Identify which cell holds the provided text, then report its [x, y] central coordinate. 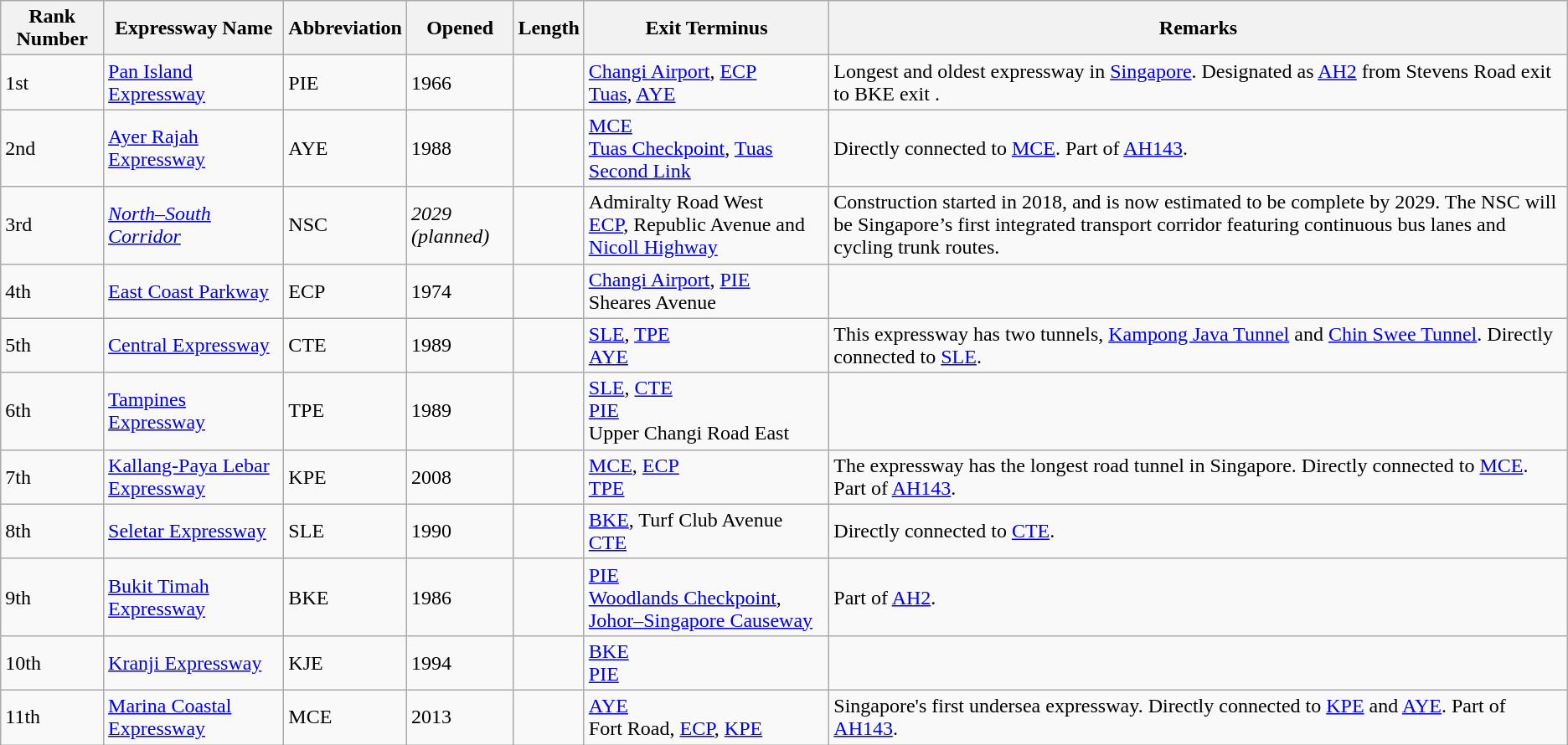
NSC [345, 225]
10th [52, 663]
Central Expressway [194, 345]
Abbreviation [345, 28]
4th [52, 291]
Directly connected to CTE. [1198, 531]
ECP [345, 291]
Kallang-Paya Lebar Expressway [194, 477]
The expressway has the longest road tunnel in Singapore. Directly connected to MCE. Part of AH143. [1198, 477]
SLE, CTE PIE Upper Changi Road East [706, 411]
3rd [52, 225]
East Coast Parkway [194, 291]
9th [52, 597]
AYE [345, 148]
1988 [459, 148]
MCE Tuas Checkpoint, Tuas Second Link [706, 148]
SLE, TPE AYE [706, 345]
BKE, Turf Club Avenue CTE [706, 531]
Bukit Timah Expressway [194, 597]
5th [52, 345]
8th [52, 531]
Longest and oldest expressway in Singapore. Designated as AH2 from Stevens Road exit to BKE exit . [1198, 82]
1974 [459, 291]
7th [52, 477]
Seletar Expressway [194, 531]
SLE [345, 531]
Changi Airport, ECP Tuas, AYE [706, 82]
North–South Corridor [194, 225]
1966 [459, 82]
Directly connected to MCE. Part of AH143. [1198, 148]
Kranji Expressway [194, 663]
Changi Airport, PIE Sheares Avenue [706, 291]
1994 [459, 663]
PIE Woodlands Checkpoint, Johor–Singapore Causeway [706, 597]
2nd [52, 148]
6th [52, 411]
2008 [459, 477]
AYE Fort Road, ECP, KPE [706, 717]
1986 [459, 597]
This expressway has two tunnels, Kampong Java Tunnel and Chin Swee Tunnel. Directly connected to SLE. [1198, 345]
Rank Number [52, 28]
Admiralty Road West ECP, Republic Avenue and Nicoll Highway [706, 225]
BKE PIE [706, 663]
Tampines Expressway [194, 411]
1st [52, 82]
Length [549, 28]
Exit Terminus [706, 28]
KPE [345, 477]
TPE [345, 411]
2013 [459, 717]
1990 [459, 531]
KJE [345, 663]
Opened [459, 28]
Pan Island Expressway [194, 82]
CTE [345, 345]
Remarks [1198, 28]
11th [52, 717]
Part of AH2. [1198, 597]
2029 (planned) [459, 225]
BKE [345, 597]
Ayer Rajah Expressway [194, 148]
Marina Coastal Expressway [194, 717]
MCE, ECP TPE [706, 477]
Singapore's first undersea expressway. Directly connected to KPE and AYE. Part of AH143. [1198, 717]
Expressway Name [194, 28]
MCE [345, 717]
PIE [345, 82]
